For the text-containing cell, return its midpoint in (x, y) coordinate format. 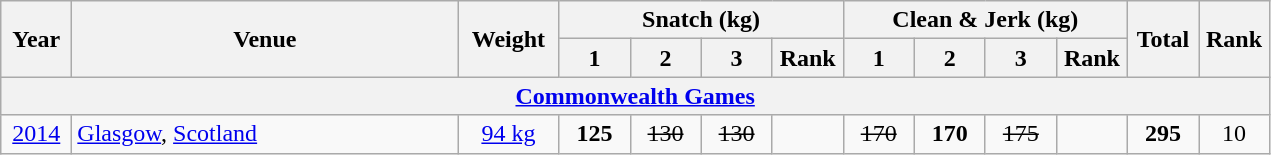
Snatch (kg) (701, 20)
Glasgow, Scotland (265, 134)
10 (1234, 134)
295 (1162, 134)
94 kg (508, 134)
Clean & Jerk (kg) (985, 20)
125 (594, 134)
Year (36, 39)
Venue (265, 39)
175 (1020, 134)
2014 (36, 134)
Weight (508, 39)
Total (1162, 39)
Commonwealth Games (636, 96)
